Pinpoint the cell where the given text exists, returning its [X, Y] midpoint coordinate. 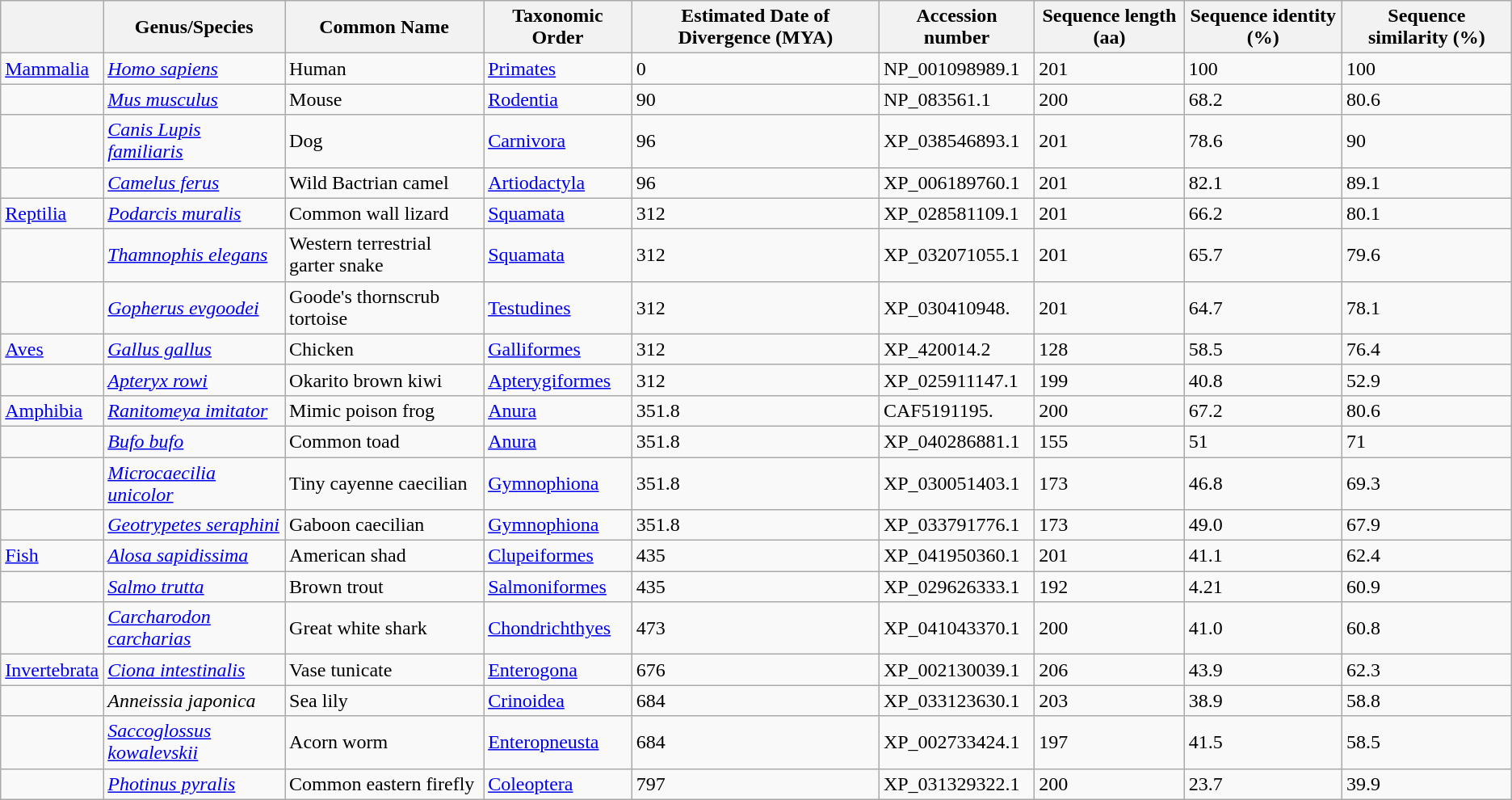
XP_028581109.1 [956, 213]
XP_030410948. [956, 307]
41.1 [1263, 556]
Common toad [384, 441]
XP_002733424.1 [956, 742]
62.4 [1426, 556]
82.1 [1263, 183]
XP_030051403.1 [956, 483]
128 [1110, 349]
Chondrichthyes [558, 629]
XP_040286881.1 [956, 441]
67.2 [1263, 411]
197 [1110, 742]
Carnivora [558, 141]
Clupeiformes [558, 556]
Dog [384, 141]
Fish [52, 556]
Homo sapiens [194, 69]
40.8 [1263, 380]
Microcaecilia unicolor [194, 483]
52.9 [1426, 380]
43.9 [1263, 670]
41.5 [1263, 742]
Saccoglossus kowalevskii [194, 742]
65.7 [1263, 255]
38.9 [1263, 701]
Acorn worm [384, 742]
155 [1110, 441]
Common Name [384, 27]
Geotrypetes seraphini [194, 525]
Great white shark [384, 629]
Bufo bufo [194, 441]
Taxonomic Order [558, 27]
XP_025911147.1 [956, 380]
Amphibia [52, 411]
199 [1110, 380]
Podarcis muralis [194, 213]
46.8 [1263, 483]
41.0 [1263, 629]
0 [755, 69]
XP_038546893.1 [956, 141]
Alosa sapidissima [194, 556]
192 [1110, 587]
Okarito brown kiwi [384, 380]
60.8 [1426, 629]
Wild Bactrian camel [384, 183]
4.21 [1263, 587]
Sequence length (aa) [1110, 27]
66.2 [1263, 213]
Enteropneusta [558, 742]
64.7 [1263, 307]
67.9 [1426, 525]
Vase tunicate [384, 670]
Galliformes [558, 349]
NP_083561.1 [956, 99]
676 [755, 670]
Genus/Species [194, 27]
CAF5191195. [956, 411]
Estimated Date of Divergence (MYA) [755, 27]
Common wall lizard [384, 213]
797 [755, 784]
NP_001098989.1 [956, 69]
206 [1110, 670]
Reptilia [52, 213]
American shad [384, 556]
Mouse [384, 99]
XP_031329322.1 [956, 784]
Mus musculus [194, 99]
XP_029626333.1 [956, 587]
Ciona intestinalis [194, 670]
Sequence similarity (%) [1426, 27]
80.1 [1426, 213]
Enterogona [558, 670]
68.2 [1263, 99]
58.8 [1426, 701]
69.3 [1426, 483]
Anneissia japonica [194, 701]
Carcharodon carcharias [194, 629]
Coleoptera [558, 784]
49.0 [1263, 525]
XP_033123630.1 [956, 701]
Aves [52, 349]
Sea lily [384, 701]
203 [1110, 701]
51 [1263, 441]
78.1 [1426, 307]
Camelus ferus [194, 183]
62.3 [1426, 670]
Common eastern firefly [384, 784]
XP_041950360.1 [956, 556]
Canis Lupis familiaris [194, 141]
Mammalia [52, 69]
Western terrestrial garter snake [384, 255]
Artiodactyla [558, 183]
Chicken [384, 349]
Apterygiformes [558, 380]
Primates [558, 69]
473 [755, 629]
Goode's thornscrub tortoise [384, 307]
XP_420014.2 [956, 349]
Salmo trutta [194, 587]
Apteryx rowi [194, 380]
Tiny cayenne caecilian [384, 483]
Human [384, 69]
Mimic poison frog [384, 411]
Salmoniformes [558, 587]
23.7 [1263, 784]
Brown trout [384, 587]
XP_006189760.1 [956, 183]
Sequence identity (%) [1263, 27]
76.4 [1426, 349]
60.9 [1426, 587]
Photinus pyralis [194, 784]
Ranitomeya imitator [194, 411]
Invertebrata [52, 670]
Thamnophis elegans [194, 255]
Rodentia [558, 99]
XP_033791776.1 [956, 525]
71 [1426, 441]
XP_032071055.1 [956, 255]
XP_041043370.1 [956, 629]
39.9 [1426, 784]
Crinoidea [558, 701]
XP_002130039.1 [956, 670]
78.6 [1263, 141]
Gopherus evgoodei [194, 307]
Testudines [558, 307]
Gaboon caecilian [384, 525]
89.1 [1426, 183]
79.6 [1426, 255]
Gallus gallus [194, 349]
Accession number [956, 27]
